Scan for the cell matching the given text and deliver its (x, y) coordinate at center. 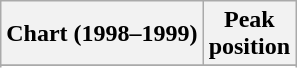
Chart (1998–1999) (102, 34)
Peakposition (249, 34)
